Return (x, y) of the center of cell containing provided text 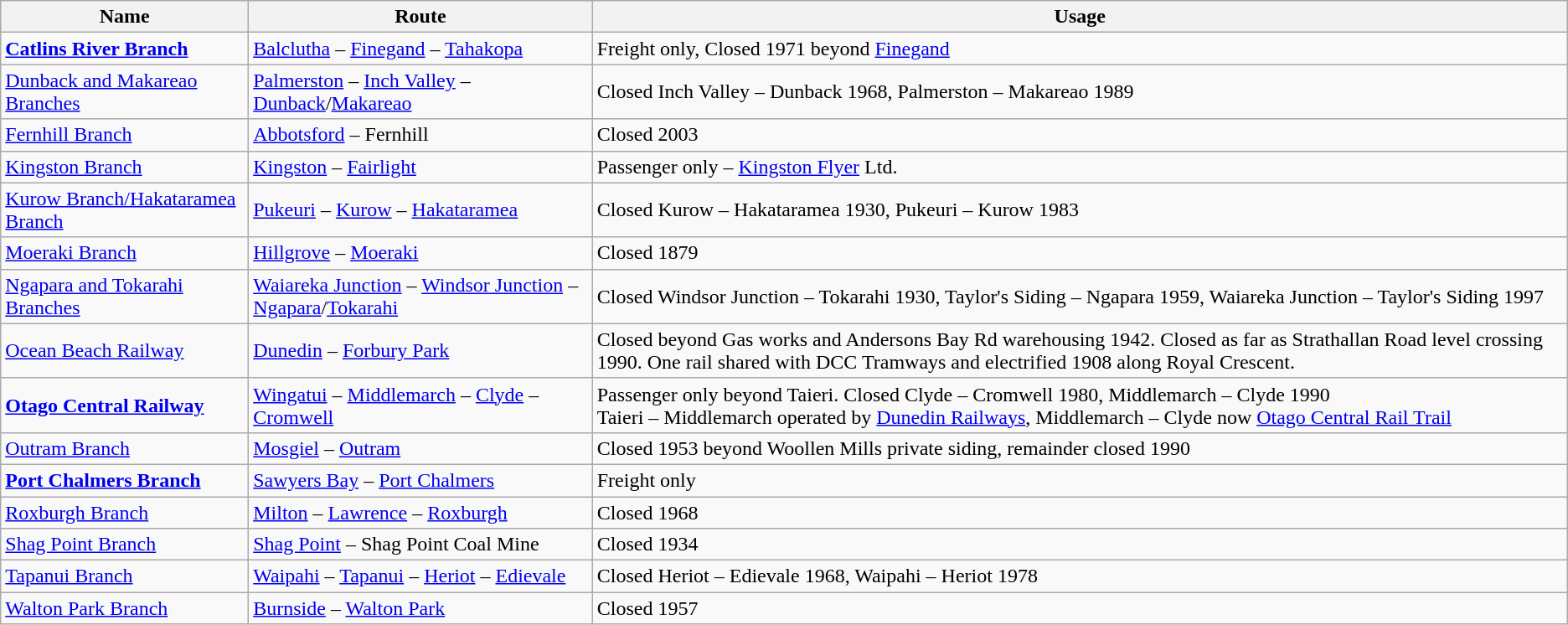
Sawyers Bay – Port Chalmers (420, 480)
Pukeuri – Kurow – Hakataramea (420, 209)
Closed Heriot – Edievale 1968, Waipahi – Heriot 1978 (1080, 576)
Wingatui – Middlemarch – Clyde – Cromwell (420, 405)
Port Chalmers Branch (125, 480)
Otago Central Railway (125, 405)
Dunback and Makareao Branches (125, 92)
Closed 1957 (1080, 608)
Ngapara and Tokarahi Branches (125, 297)
Kurow Branch/Hakataramea Branch (125, 209)
Passenger only – Kingston Flyer Ltd. (1080, 167)
Freight only (1080, 480)
Waiareka Junction – Windsor Junction – Ngapara/Tokarahi (420, 297)
Route (420, 17)
Closed 1879 (1080, 253)
Roxburgh Branch (125, 512)
Abbotsford – Fernhill (420, 135)
Kingston – Fairlight (420, 167)
Closed Windsor Junction – Tokarahi 1930, Taylor's Siding – Ngapara 1959, Waiareka Junction – Taylor's Siding 1997 (1080, 297)
Fernhill Branch (125, 135)
Milton – Lawrence – Roxburgh (420, 512)
Mosgiel – Outram (420, 448)
Kingston Branch (125, 167)
Name (125, 17)
Tapanui Branch (125, 576)
Closed Kurow – Hakataramea 1930, Pukeuri – Kurow 1983 (1080, 209)
Balclutha – Finegand – Tahakopa (420, 49)
Outram Branch (125, 448)
Shag Point Branch (125, 545)
Ocean Beach Railway (125, 350)
Closed 1968 (1080, 512)
Catlins River Branch (125, 49)
Moeraki Branch (125, 253)
Closed 1934 (1080, 545)
Hillgrove – Moeraki (420, 253)
Closed Inch Valley – Dunback 1968, Palmerston – Makareao 1989 (1080, 92)
Dunedin – Forbury Park (420, 350)
Waipahi – Tapanui – Heriot – Edievale (420, 576)
Burnside – Walton Park (420, 608)
Freight only, Closed 1971 beyond Finegand (1080, 49)
Palmerston – Inch Valley – Dunback/Makareao (420, 92)
Closed 2003 (1080, 135)
Shag Point – Shag Point Coal Mine (420, 545)
Closed 1953 beyond Woollen Mills private siding, remainder closed 1990 (1080, 448)
Usage (1080, 17)
Walton Park Branch (125, 608)
